Return the (x, y) coordinate for the center point of the cell that contains the specified text.  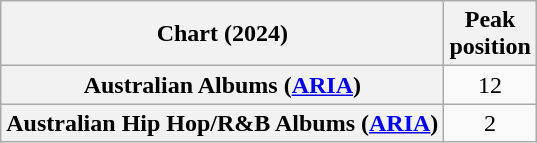
2 (490, 123)
Australian Hip Hop/R&B Albums (ARIA) (222, 123)
Peakposition (490, 34)
Chart (2024) (222, 34)
Australian Albums (ARIA) (222, 85)
12 (490, 85)
